Return [x, y] of the center of cell containing provided text 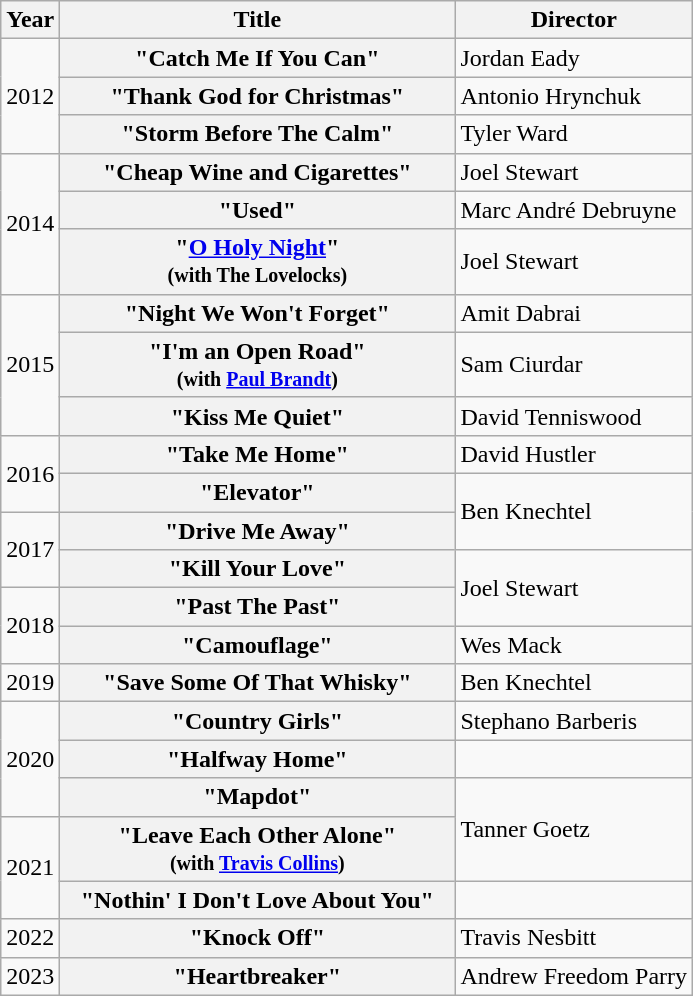
"Past The Past" [258, 607]
"Cheap Wine and Cigarettes" [258, 172]
2014 [30, 224]
2022 [30, 938]
David Hustler [574, 454]
Stephano Barberis [574, 721]
"Storm Before The Calm" [258, 134]
"Country Girls" [258, 721]
2016 [30, 473]
David Tenniswood [574, 416]
Andrew Freedom Parry [574, 976]
"Catch Me If You Can" [258, 58]
2020 [30, 759]
Tyler Ward [574, 134]
2018 [30, 626]
2017 [30, 550]
"Mapdot" [258, 797]
Antonio Hrynchuk [574, 96]
Jordan Eady [574, 58]
"Elevator" [258, 492]
2012 [30, 96]
"Save Some Of That Whisky" [258, 683]
Wes Mack [574, 645]
"Halfway Home" [258, 759]
"Kill Your Love" [258, 569]
"Used" [258, 210]
"O Holy Night" (with The Lovelocks) [258, 262]
"Thank God for Christmas" [258, 96]
"Knock Off" [258, 938]
"Take Me Home" [258, 454]
"Camouflage" [258, 645]
Year [30, 20]
Sam Ciurdar [574, 364]
Travis Nesbitt [574, 938]
"Kiss Me Quiet" [258, 416]
"Night We Won't Forget" [258, 313]
"Heartbreaker" [258, 976]
"I'm an Open Road" (with Paul Brandt) [258, 364]
2023 [30, 976]
Marc André Debruyne [574, 210]
Title [258, 20]
Tanner Goetz [574, 830]
Amit Dabrai [574, 313]
Director [574, 20]
"Leave Each Other Alone" (with Travis Collins) [258, 848]
2019 [30, 683]
2021 [30, 868]
"Nothin' I Don't Love About You" [258, 900]
2015 [30, 364]
"Drive Me Away" [258, 531]
